Identify which cell holds the provided text, then report its (x, y) central coordinate. 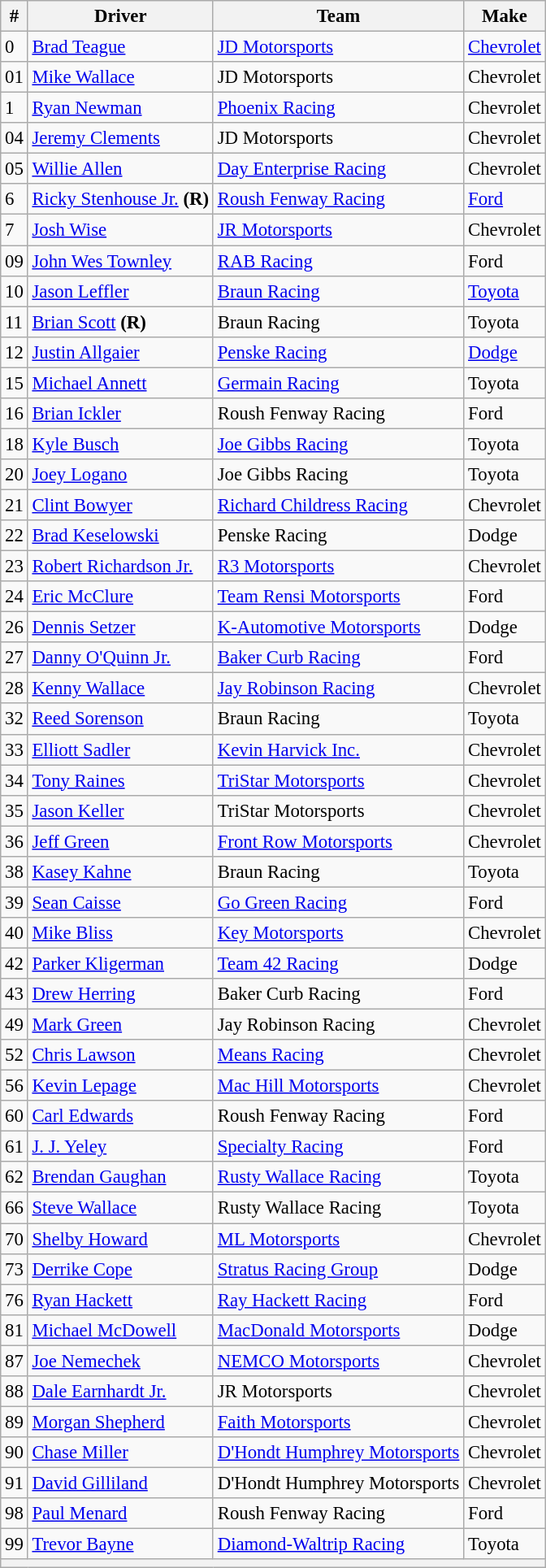
18 (15, 444)
Brad Teague (120, 47)
98 (15, 1514)
Ryan Hackett (120, 1300)
40 (15, 933)
Brian Scott (R) (120, 322)
Team (338, 16)
Willie Allen (120, 169)
Jeff Green (120, 841)
20 (15, 475)
Robert Richardson Jr. (120, 567)
RAB Racing (338, 261)
Stratus Racing Group (338, 1269)
Parker Kligerman (120, 963)
36 (15, 841)
Dennis Setzer (120, 628)
Chris Lawson (120, 1055)
Kevin Harvick Inc. (338, 749)
43 (15, 994)
Kenny Wallace (120, 688)
Kasey Kahne (120, 872)
33 (15, 749)
R3 Motorsports (338, 567)
Specialty Racing (338, 1147)
35 (15, 810)
62 (15, 1178)
Joey Logano (120, 475)
22 (15, 536)
10 (15, 291)
23 (15, 567)
Reed Sorenson (120, 719)
Mark Green (120, 1025)
Carl Edwards (120, 1116)
David Gilliland (120, 1483)
56 (15, 1086)
28 (15, 688)
49 (15, 1025)
Kyle Busch (120, 444)
39 (15, 902)
26 (15, 628)
90 (15, 1453)
7 (15, 230)
81 (15, 1330)
24 (15, 597)
Derrike Cope (120, 1269)
Tony Raines (120, 780)
K-Automotive Motorsports (338, 628)
Sean Caisse (120, 902)
34 (15, 780)
Trevor Bayne (120, 1544)
Jason Keller (120, 810)
Diamond-Waltrip Racing (338, 1544)
Ricky Stenhouse Jr. (R) (120, 199)
J. J. Yeley (120, 1147)
Front Row Motorsports (338, 841)
Phoenix Racing (338, 108)
Richard Childress Racing (338, 505)
Ray Hackett Racing (338, 1300)
Chase Miller (120, 1453)
Driver (120, 16)
Dale Earnhardt Jr. (120, 1392)
Elliott Sadler (120, 749)
60 (15, 1116)
Mike Wallace (120, 77)
05 (15, 169)
Brian Ickler (120, 414)
Morgan Shepherd (120, 1422)
16 (15, 414)
61 (15, 1147)
Jeremy Clements (120, 138)
Key Motorsports (338, 933)
Mac Hill Motorsports (338, 1086)
Ryan Newman (120, 108)
Go Green Racing (338, 902)
66 (15, 1208)
Faith Motorsports (338, 1422)
NEMCO Motorsports (338, 1361)
88 (15, 1392)
Jason Leffler (120, 291)
6 (15, 199)
Day Enterprise Racing (338, 169)
73 (15, 1269)
Michael Annett (120, 383)
38 (15, 872)
15 (15, 383)
Mike Bliss (120, 933)
11 (15, 322)
Team 42 Racing (338, 963)
Justin Allgaier (120, 352)
42 (15, 963)
12 (15, 352)
04 (15, 138)
01 (15, 77)
99 (15, 1544)
Kevin Lepage (120, 1086)
Drew Herring (120, 994)
Germain Racing (338, 383)
Eric McClure (120, 597)
91 (15, 1483)
John Wes Townley (120, 261)
Joe Nemechek (120, 1361)
Make (505, 16)
21 (15, 505)
70 (15, 1239)
Clint Bowyer (120, 505)
0 (15, 47)
Michael McDowell (120, 1330)
Means Racing (338, 1055)
Shelby Howard (120, 1239)
32 (15, 719)
52 (15, 1055)
27 (15, 658)
89 (15, 1422)
Danny O'Quinn Jr. (120, 658)
Steve Wallace (120, 1208)
87 (15, 1361)
ML Motorsports (338, 1239)
76 (15, 1300)
Paul Menard (120, 1514)
Brendan Gaughan (120, 1178)
Brad Keselowski (120, 536)
09 (15, 261)
MacDonald Motorsports (338, 1330)
1 (15, 108)
Team Rensi Motorsports (338, 597)
Josh Wise (120, 230)
# (15, 16)
